Pinpoint the cell where the given text exists, returning its (x, y) midpoint coordinate. 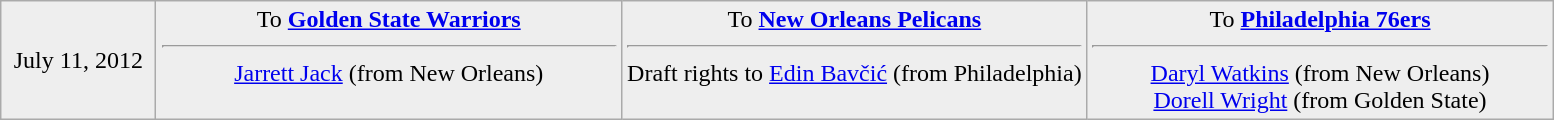
To Philadelphia 76ersDaryl Watkins (from New Orleans)Dorell Wright (from Golden State) (1320, 60)
July 11, 2012 (78, 60)
To New Orleans PelicansDraft rights to Edin Bavčić (from Philadelphia) (855, 60)
To Golden State WarriorsJarrett Jack (from New Orleans) (389, 60)
